Return the [x, y] coordinate for the center point of the cell that contains the specified text.  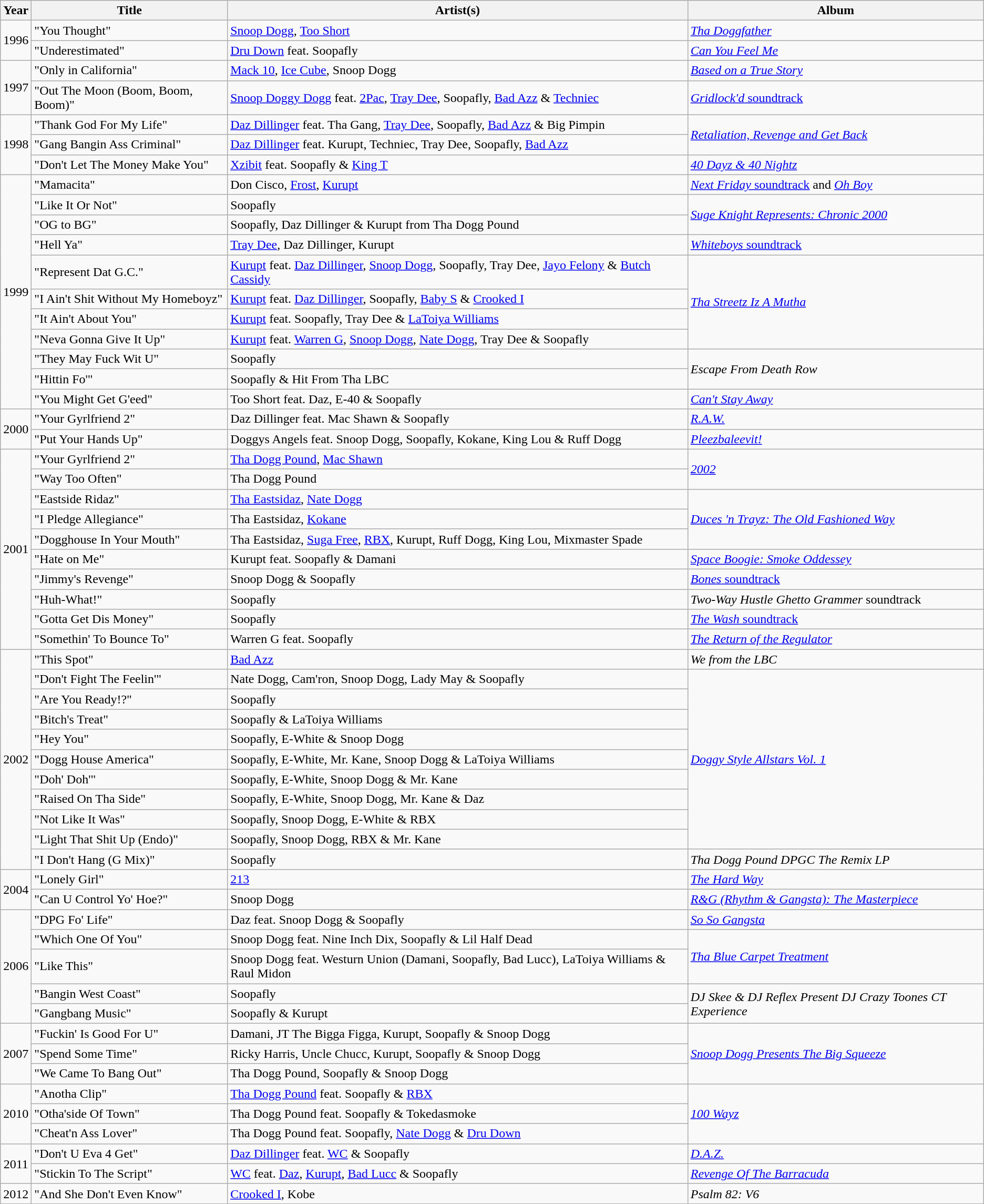
"Cheat'n Ass Lover" [129, 1134]
"Thank God For My Life" [129, 125]
Can You Feel Me [836, 50]
Space Boogie: Smoke Oddessey [836, 559]
"And She Don't Even Know" [129, 1193]
Daz feat. Snoop Dogg & Soopafly [458, 920]
"Dogghouse In Your Mouth" [129, 539]
Kurupt feat. Soopafly & Damani [458, 559]
"Which One Of You" [129, 940]
Snoop Dogg feat. Nine Inch Dix, Soopafly & Lil Half Dead [458, 940]
40 Dayz & 40 Nightz [836, 165]
Next Friday soundtrack and Oh Boy [836, 185]
"Neva Gonna Give It Up" [129, 339]
Too Short feat. Daz, E-40 & Soopafly [458, 399]
100 Wayz [836, 1114]
Whiteboys soundtrack [836, 244]
Daz Dillinger feat. Tha Gang, Tray Dee, Soopafly, Bad Azz & Big Pimpin [458, 125]
Soopafly, Daz Dillinger & Kurupt from Tha Dogg Pound [458, 225]
Soopafly, E-White, Mr. Kane, Snoop Dogg & LaToiya Williams [458, 759]
"I Don't Hang (G Mix)" [129, 859]
"Gang Bangin Ass Criminal" [129, 145]
"Spend Some Time" [129, 1054]
Pleezbaleevit! [836, 439]
Tha Dogg Pound, Mac Shawn [458, 459]
"It Ain't About You" [129, 319]
2001 [16, 549]
Retaliation, Revenge and Get Back [836, 135]
1999 [16, 292]
So So Gangsta [836, 920]
Snoop Dogg & Soopafly [458, 579]
Tha Dogg Pound feat. Soopafly, Nate Dogg & Dru Down [458, 1134]
"Light That Shit Up (Endo)" [129, 839]
Tha Streetz Iz A Mutha [836, 302]
1997 [16, 87]
Soopafly & Kurupt [458, 1014]
Soopafly & Hit From Tha LBC [458, 379]
Snoop Dogg [458, 899]
Kurupt feat. Daz Dillinger, Soopafly, Baby S & Crooked I [458, 299]
2000 [16, 429]
Soopafly, E-White, Snoop Dogg & Mr. Kane [458, 779]
"Are You Ready!?" [129, 699]
"Mamacita" [129, 185]
Album [836, 11]
"Jimmy's Revenge" [129, 579]
2011 [16, 1164]
Artist(s) [458, 11]
Two-Way Hustle Ghetto Grammer soundtrack [836, 599]
R&G (Rhythm & Gangsta): The Masterpiece [836, 899]
"You Might Get G'eed" [129, 399]
Tha Dogg Pound feat. Soopafly & RBX [458, 1094]
Ricky Harris, Uncle Chucc, Kurupt, Soopafly & Snoop Dogg [458, 1054]
Suge Knight Represents: Chronic 2000 [836, 215]
"Huh-What!" [129, 599]
"Gangbang Music" [129, 1014]
Don Cisco, Frost, Kurupt [458, 185]
WC feat. Daz, Kurupt, Bad Lucc & Soopafly [458, 1174]
Based on a True Story [836, 70]
Escape From Death Row [836, 369]
DJ Skee & DJ Reflex Present DJ Crazy Toones CT Experience [836, 1004]
"Otha'side Of Town" [129, 1114]
Kurupt feat. Soopafly, Tray Dee & LaToiya Williams [458, 319]
Nate Dogg, Cam'ron, Snoop Dogg, Lady May & Soopafly [458, 679]
Soopafly, Snoop Dogg, E-White & RBX [458, 819]
"We Came To Bang Out" [129, 1074]
Tha Eastsidaz, Suga Free, RBX, Kurupt, Ruff Dogg, King Lou, Mixmaster Spade [458, 539]
Bad Azz [458, 659]
2012 [16, 1193]
"OG to BG" [129, 225]
"Don't U Eva 4 Get" [129, 1154]
"Underestimated" [129, 50]
We from the LBC [836, 659]
"Can U Control Yo' Hoe?" [129, 899]
"DPG Fo' Life" [129, 920]
"Fuckin' Is Good For U" [129, 1034]
"You Thought" [129, 30]
"Out The Moon (Boom, Boom, Boom)" [129, 98]
Daz Dillinger feat. Mac Shawn & Soopafly [458, 419]
"Eastside Ridaz" [129, 499]
The Wash soundtrack [836, 619]
"Hell Ya" [129, 244]
Psalm 82: V6 [836, 1193]
"Like This" [129, 966]
Tha Dogg Pound [458, 479]
Mack 10, Ice Cube, Snoop Dogg [458, 70]
Tha Blue Carpet Treatment [836, 957]
Snoop Dogg, Too Short [458, 30]
"They May Fuck Wit U" [129, 359]
Kurupt feat. Warren G, Snoop Dogg, Nate Dogg, Tray Dee & Soopafly [458, 339]
D.A.Z. [836, 1154]
Soopafly, E-White, Snoop Dogg, Mr. Kane & Daz [458, 799]
"Way Too Often" [129, 479]
"Bitch's Treat" [129, 719]
Tha Doggfather [836, 30]
"Represent Dat G.C." [129, 271]
2007 [16, 1054]
"I Ain't Shit Without My Homeboyz" [129, 299]
Xzibit feat. Soopafly & King T [458, 165]
"This Spot" [129, 659]
"Gotta Get Dis Money" [129, 619]
"Hate on Me" [129, 559]
"Only in California" [129, 70]
"Not Like It Was" [129, 819]
Soopafly & LaToiya Williams [458, 719]
Warren G feat. Soopafly [458, 639]
"Doh' Doh'" [129, 779]
"Lonely Girl" [129, 879]
2010 [16, 1114]
Damani, JT The Bigga Figga, Kurupt, Soopafly & Snoop Dogg [458, 1034]
"Bangin West Coast" [129, 994]
Crooked I, Kobe [458, 1193]
Snoop Dogg feat. Westurn Union (Damani, Soopafly, Bad Lucc), LaToiya Williams & Raul Midon [458, 966]
"I Pledge Allegiance" [129, 519]
Tha Eastsidaz, Kokane [458, 519]
"Anotha Clip" [129, 1094]
"Like It Or Not" [129, 205]
"Don't Fight The Feelin'" [129, 679]
Revenge Of The Barracuda [836, 1174]
"Hittin Fo'" [129, 379]
2006 [16, 966]
Doggys Angels feat. Snoop Dogg, Soopafly, Kokane, King Lou & Ruff Dogg [458, 439]
Tha Dogg Pound DPGC The Remix LP [836, 859]
"Raised On Tha Side" [129, 799]
Daz Dillinger feat. Kurupt, Techniec, Tray Dee, Soopafly, Bad Azz [458, 145]
Soopafly, E-White & Snoop Dogg [458, 739]
Year [16, 11]
Dru Down feat. Soopafly [458, 50]
"Don't Let The Money Make You" [129, 165]
Tha Eastsidaz, Nate Dogg [458, 499]
Duces 'n Trayz: The Old Fashioned Way [836, 519]
"Stickin To The Script" [129, 1174]
1998 [16, 145]
Soopafly, Snoop Dogg, RBX & Mr. Kane [458, 839]
"Somethin' To Bounce To" [129, 639]
Snoop Dogg Presents The Big Squeeze [836, 1054]
Tray Dee, Daz Dillinger, Kurupt [458, 244]
Title [129, 11]
"Dogg House America" [129, 759]
1996 [16, 40]
213 [458, 879]
Snoop Doggy Dogg feat. 2Pac, Tray Dee, Soopafly, Bad Azz & Techniec [458, 98]
"Hey You" [129, 739]
Gridlock'd soundtrack [836, 98]
2004 [16, 889]
Daz Dillinger feat. WC & Soopafly [458, 1154]
Can't Stay Away [836, 399]
Doggy Style Allstars Vol. 1 [836, 759]
The Hard Way [836, 879]
R.A.W. [836, 419]
"Put Your Hands Up" [129, 439]
The Return of the Regulator [836, 639]
Tha Dogg Pound, Soopafly & Snoop Dogg [458, 1074]
Tha Dogg Pound feat. Soopafly & Tokedasmoke [458, 1114]
Kurupt feat. Daz Dillinger, Snoop Dogg, Soopafly, Tray Dee, Jayo Felony & Butch Cassidy [458, 271]
Bones soundtrack [836, 579]
